Locate the cell with the specified text and output its (x, y) center coordinate. 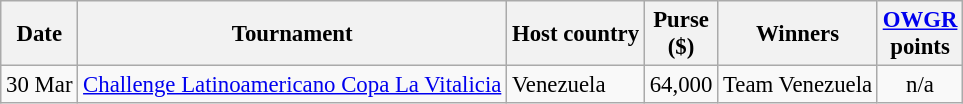
Venezuela (576, 85)
Host country (576, 34)
64,000 (680, 85)
Challenge Latinoamericano Copa La Vitalicia (292, 85)
OWGRpoints (920, 34)
Team Venezuela (798, 85)
Date (40, 34)
Winners (798, 34)
Purse($) (680, 34)
Tournament (292, 34)
n/a (920, 85)
30 Mar (40, 85)
